From the cell containing the given text, extract its center point as (X, Y) coordinate. 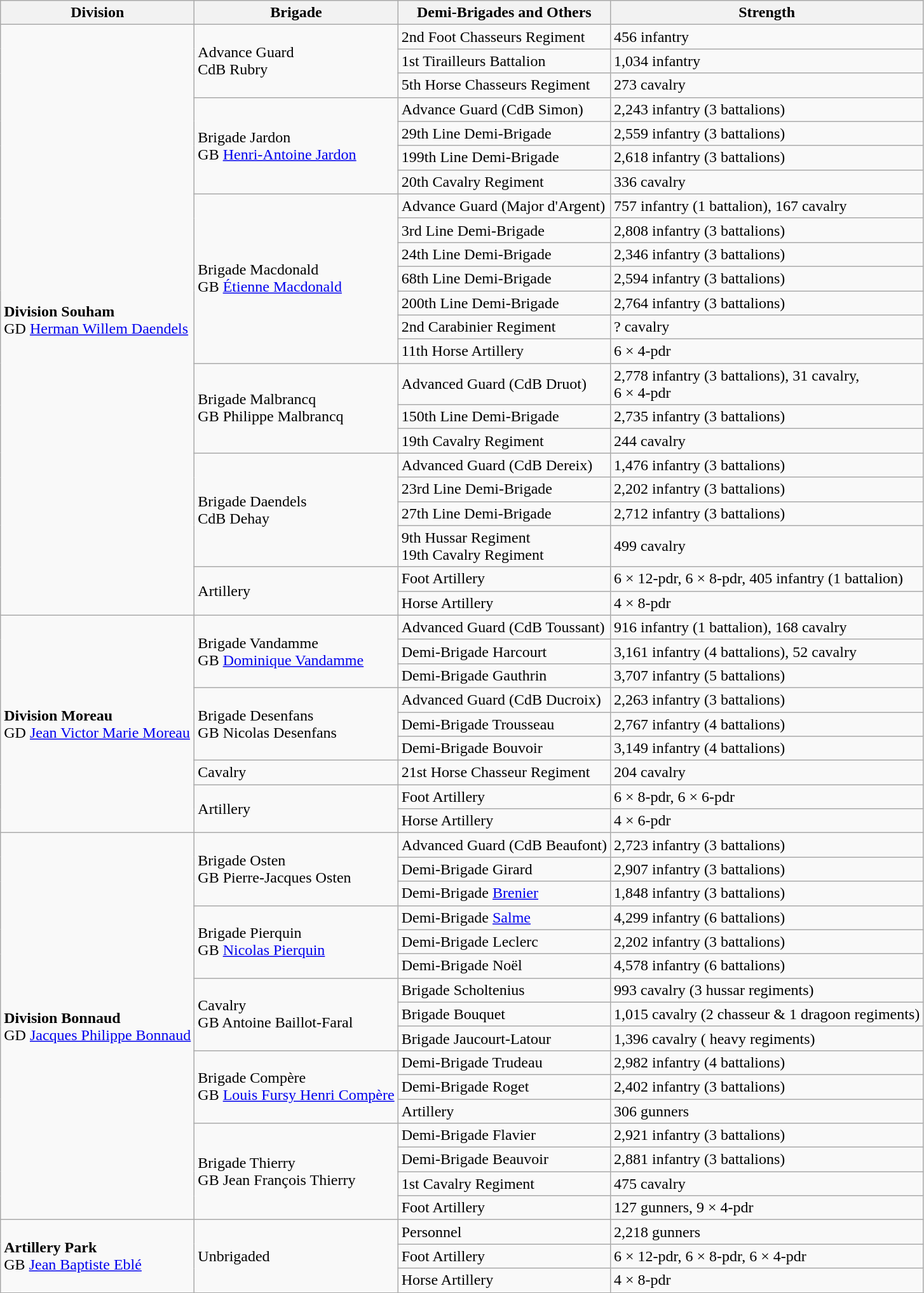
Division (98, 13)
2,218 gunners (766, 1232)
19th Cavalry Regiment (504, 441)
Advanced Guard (CdB Ducroix) (504, 700)
Demi-Brigade Noël (504, 966)
Brigade Bouquet (504, 1014)
Demi-Brigade Roget (504, 1087)
456 infantry (766, 37)
Brigade CompèreGB Louis Fursy Henri Compère (296, 1087)
204 cavalry (766, 773)
2,618 infantry (3 battalions) (766, 158)
Demi-Brigade Trudeau (504, 1062)
2,735 infantry (3 battalions) (766, 417)
2,808 infantry (3 battalions) (766, 230)
Advanced Guard (CdB Beaufont) (504, 845)
2,767 infantry (4 battalions) (766, 724)
2,346 infantry (3 battalions) (766, 254)
1,015 cavalry (2 chasseur & 1 dragoon regiments) (766, 1014)
1,396 cavalry ( heavy regiments) (766, 1038)
2,778 infantry (3 battalions), 31 cavalry,6 × 4-pdr (766, 384)
2,712 infantry (3 battalions) (766, 513)
6 × 12-pdr, 6 × 8-pdr, 6 × 4-pdr (766, 1256)
Brigade MacdonaldGB Étienne Macdonald (296, 278)
Brigade JardonGB Henri-Antoine Jardon (296, 146)
2nd Carabinier Regiment (504, 327)
2,402 infantry (3 battalions) (766, 1087)
Demi-Brigade Trousseau (504, 724)
20th Cavalry Regiment (504, 182)
68th Line Demi-Brigade (504, 278)
Division BonnaudGD Jacques Philippe Bonnaud (98, 1027)
3rd Line Demi-Brigade (504, 230)
Advanced Guard (CdB Dereix) (504, 465)
6 × 8-pdr, 6 × 6-pdr (766, 797)
11th Horse Artillery (504, 351)
Brigade DesenfansGB Nicolas Desenfans (296, 724)
Advanced Guard (CdB Druot) (504, 384)
Demi-Brigade Beauvoir (504, 1160)
Advance Guard (CdB Simon) (504, 109)
273 cavalry (766, 85)
6 × 12-pdr, 6 × 8-pdr, 405 infantry (1 battalion) (766, 579)
Unbrigaded (296, 1256)
Demi-Brigade Gauthrin (504, 675)
Cavalry (296, 773)
1,034 infantry (766, 61)
2,559 infantry (3 battalions) (766, 133)
Demi-Brigade Flavier (504, 1135)
2,594 infantry (3 battalions) (766, 278)
2,723 infantry (3 battalions) (766, 845)
Brigade Jaucourt-Latour (504, 1038)
27th Line Demi-Brigade (504, 513)
244 cavalry (766, 441)
Demi-Brigade Bouvoir (504, 748)
2,921 infantry (3 battalions) (766, 1135)
Brigade (296, 13)
Demi-Brigades and Others (504, 13)
2nd Foot Chasseurs Regiment (504, 37)
475 cavalry (766, 1184)
Demi-Brigade Brenier (504, 893)
993 cavalry (3 hussar regiments) (766, 990)
2,982 infantry (4 battalions) (766, 1062)
306 gunners (766, 1111)
Demi-Brigade Harcourt (504, 651)
Division MoreauGD Jean Victor Marie Moreau (98, 724)
6 × 4-pdr (766, 351)
2,243 infantry (3 battalions) (766, 109)
2,881 infantry (3 battalions) (766, 1160)
23rd Line Demi-Brigade (504, 489)
Brigade ThierryGB Jean François Thierry (296, 1172)
5th Horse Chasseurs Regiment (504, 85)
1,476 infantry (3 battalions) (766, 465)
Brigade VandammeGB Dominique Vandamme (296, 651)
Demi-Brigade Leclerc (504, 942)
4 × 6-pdr (766, 821)
Brigade OstenGB Pierre-Jacques Osten (296, 869)
3,161 infantry (4 battalions), 52 cavalry (766, 651)
29th Line Demi-Brigade (504, 133)
Brigade PierquinGB Nicolas Pierquin (296, 942)
Personnel (504, 1232)
Advance GuardCdB Rubry (296, 61)
? cavalry (766, 327)
Division SouhamGD Herman Willem Daendels (98, 320)
Strength (766, 13)
150th Line Demi-Brigade (504, 417)
4,299 infantry (6 battalions) (766, 917)
2,764 infantry (3 battalions) (766, 303)
916 infantry (1 battalion), 168 cavalry (766, 627)
1st Cavalry Regiment (504, 1184)
Brigade MalbrancqGB Philippe Malbrancq (296, 408)
Advanced Guard (CdB Toussant) (504, 627)
Demi-Brigade Salme (504, 917)
Brigade Scholtenius (504, 990)
2,907 infantry (3 battalions) (766, 869)
2,263 infantry (3 battalions) (766, 700)
4,578 infantry (6 battalions) (766, 966)
Artillery ParkGB Jean Baptiste Eblé (98, 1256)
Demi-Brigade Girard (504, 869)
1,848 infantry (3 battalions) (766, 893)
CavalryGB Antoine Baillot-Faral (296, 1014)
1st Tirailleurs Battalion (504, 61)
24th Line Demi-Brigade (504, 254)
336 cavalry (766, 182)
Brigade DaendelsCdB Dehay (296, 510)
200th Line Demi-Brigade (504, 303)
127 gunners, 9 × 4-pdr (766, 1208)
3,149 infantry (4 battalions) (766, 748)
199th Line Demi-Brigade (504, 158)
499 cavalry (766, 546)
757 infantry (1 battalion), 167 cavalry (766, 206)
Advance Guard (Major d'Argent) (504, 206)
3,707 infantry (5 battalions) (766, 675)
9th Hussar Regiment19th Cavalry Regiment (504, 546)
21st Horse Chasseur Regiment (504, 773)
